Scan for the cell matching the given text and deliver its (X, Y) coordinate at center. 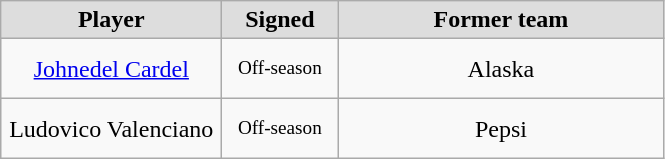
Ludovico Valenciano (112, 129)
Alaska (501, 69)
Player (112, 20)
Johnedel Cardel (112, 69)
Signed (280, 20)
Former team (501, 20)
Pepsi (501, 129)
